Scan for the cell matching the given text and deliver its [x, y] coordinate at center. 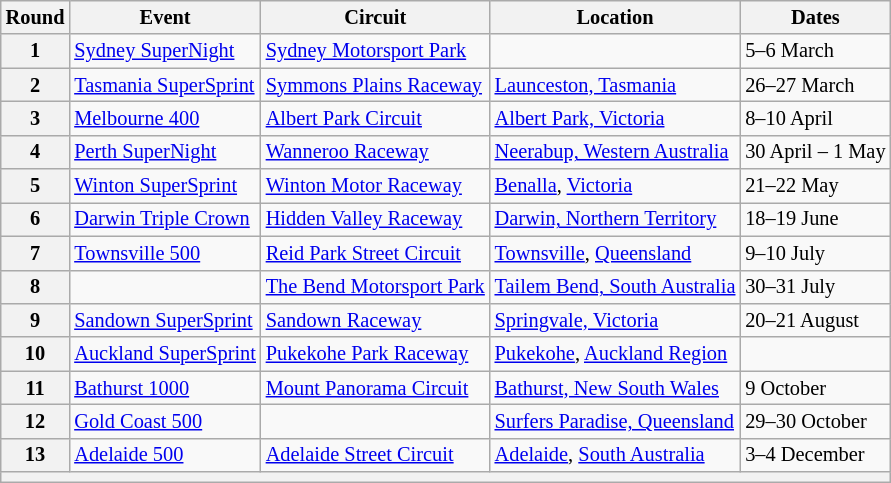
18–19 June [815, 219]
Bathurst 1000 [164, 388]
Adelaide 500 [164, 455]
11 [36, 388]
Albert Park, Victoria [616, 118]
Springvale, Victoria [616, 320]
Tailem Bend, South Australia [616, 287]
3–4 December [815, 455]
Melbourne 400 [164, 118]
13 [36, 455]
Sandown Raceway [376, 320]
8–10 April [815, 118]
Perth SuperNight [164, 152]
Townsville, Queensland [616, 253]
Sandown SuperSprint [164, 320]
2 [36, 85]
Bathurst, New South Wales [616, 388]
20–21 August [815, 320]
Pukekohe, Auckland Region [616, 354]
Reid Park Street Circuit [376, 253]
Sydney SuperNight [164, 51]
Adelaide, South Australia [616, 455]
6 [36, 219]
4 [36, 152]
Sydney Motorsport Park [376, 51]
Circuit [376, 17]
7 [36, 253]
9 October [815, 388]
Mount Panorama Circuit [376, 388]
Tasmania SuperSprint [164, 85]
5 [36, 186]
30–31 July [815, 287]
Benalla, Victoria [616, 186]
Adelaide Street Circuit [376, 455]
The Bend Motorsport Park [376, 287]
Winton Motor Raceway [376, 186]
Round [36, 17]
Winton SuperSprint [164, 186]
Surfers Paradise, Queensland [616, 421]
Albert Park Circuit [376, 118]
5–6 March [815, 51]
29–30 October [815, 421]
Launceston, Tasmania [616, 85]
12 [36, 421]
10 [36, 354]
Darwin, Northern Territory [616, 219]
Wanneroo Raceway [376, 152]
8 [36, 287]
9–10 July [815, 253]
Dates [815, 17]
Neerabup, Western Australia [616, 152]
Pukekohe Park Raceway [376, 354]
Townsville 500 [164, 253]
26–27 March [815, 85]
Darwin Triple Crown [164, 219]
1 [36, 51]
Location [616, 17]
Event [164, 17]
Symmons Plains Raceway [376, 85]
Hidden Valley Raceway [376, 219]
Gold Coast 500 [164, 421]
9 [36, 320]
21–22 May [815, 186]
30 April – 1 May [815, 152]
Auckland SuperSprint [164, 354]
3 [36, 118]
